Find where the given text appears and provide that cell's center as [x, y] coordinate. 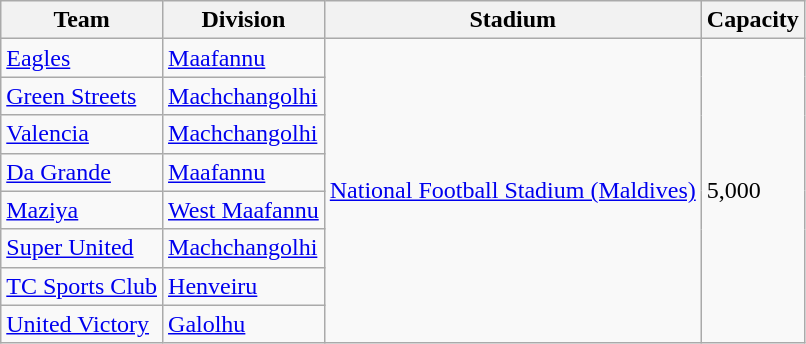
Super United [82, 248]
Green Streets [82, 96]
Henveiru [244, 286]
Division [244, 20]
National Football Stadium (Maldives) [512, 191]
West Maafannu [244, 210]
5,000 [752, 191]
TC Sports Club [82, 286]
United Victory [82, 324]
Eagles [82, 58]
Valencia [82, 134]
Stadium [512, 20]
Maziya [82, 210]
Galolhu [244, 324]
Team [82, 20]
Da Grande [82, 172]
Capacity [752, 20]
